Search for the cell housing the specified text and yield its [x, y] center coordinate. 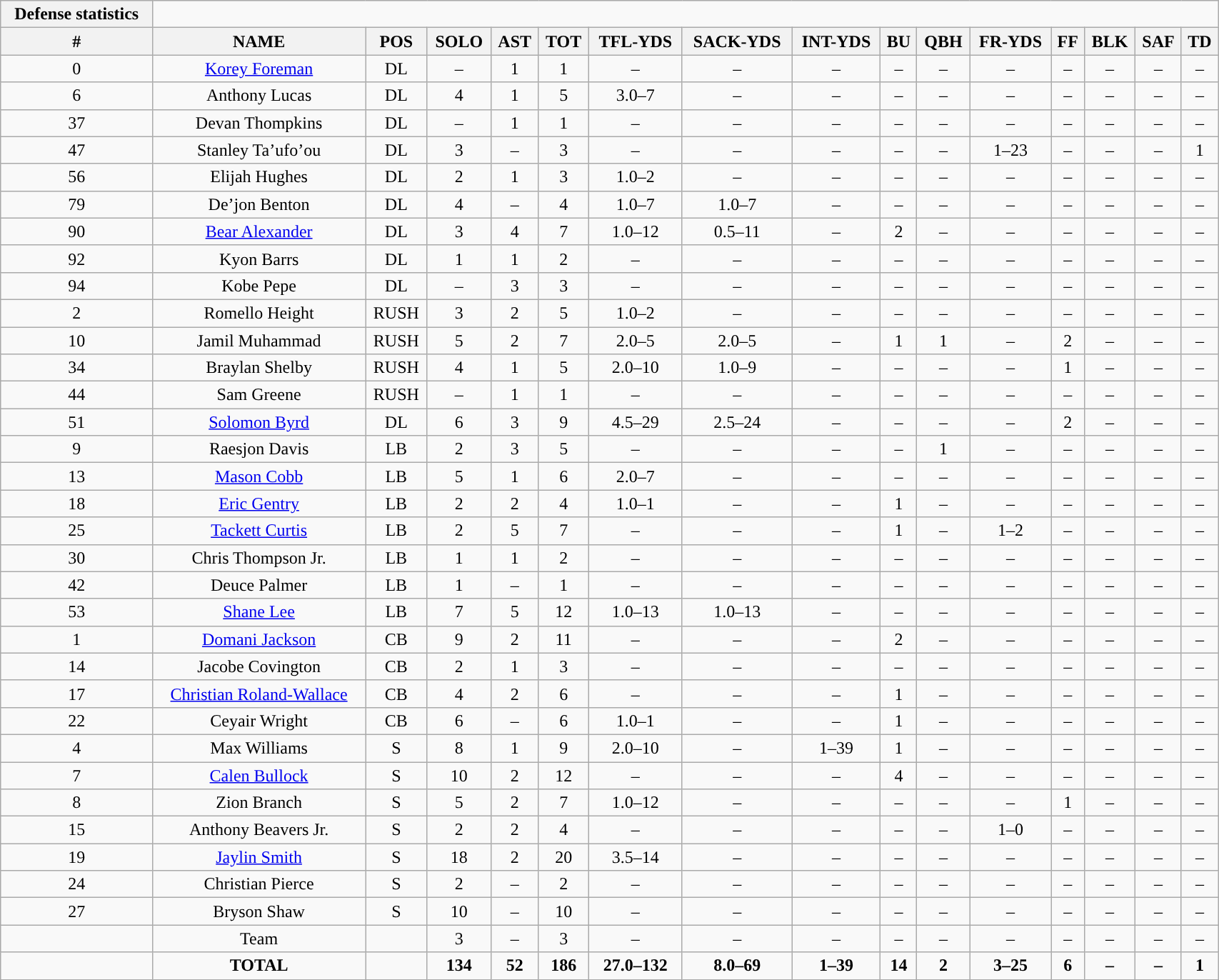
56 [77, 177]
15 [77, 830]
20 [564, 857]
SACK-YDS [737, 41]
0 [77, 69]
De’jon Benton [259, 204]
# [77, 41]
Jacobe Covington [259, 666]
25 [77, 531]
TOT [564, 41]
Team [259, 939]
Solomon Byrd [259, 422]
SAF [1158, 41]
Shane Lee [259, 612]
22 [77, 721]
47 [77, 150]
1–23 [1010, 150]
FF [1068, 41]
79 [77, 204]
Sam Greene [259, 395]
52 [514, 966]
Christian Roland-Wallace [259, 694]
INT-YDS [836, 41]
BU [898, 41]
Elijah Hughes [259, 177]
AST [514, 41]
Bryson Shaw [259, 911]
FR-YDS [1010, 41]
Kobe Pepe [259, 286]
53 [77, 612]
27 [77, 911]
Korey Foreman [259, 69]
Defense statistics [77, 14]
94 [77, 286]
51 [77, 422]
Braylan Shelby [259, 368]
TOTAL [259, 966]
Jamil Muhammad [259, 341]
1.0–9 [737, 368]
27.0–132 [636, 966]
Jaylin Smith [259, 857]
Zion Branch [259, 803]
Stanley Ta’ufo’ou [259, 150]
3.5–14 [636, 857]
24 [77, 884]
Max Williams [259, 748]
TD [1200, 41]
Christian Pierce [259, 884]
Chris Thompson Jr. [259, 558]
Mason Cobb [259, 476]
2.5–24 [737, 422]
Tackett Curtis [259, 531]
Domani Jackson [259, 639]
SOLO [458, 41]
42 [77, 585]
Deuce Palmer [259, 585]
Anthony Beavers Jr. [259, 830]
Kyon Barrs [259, 259]
POS [396, 41]
13 [77, 476]
37 [77, 123]
NAME [259, 41]
30 [77, 558]
BLK [1110, 41]
8.0–69 [737, 966]
Devan Thompkins [259, 123]
44 [77, 395]
17 [77, 694]
4.5–29 [636, 422]
2.0–7 [636, 476]
TFL-YDS [636, 41]
134 [458, 966]
Ceyair Wright [259, 721]
11 [564, 639]
Anthony Lucas [259, 96]
34 [77, 368]
Romello Height [259, 313]
186 [564, 966]
1–0 [1010, 830]
90 [77, 231]
3–25 [1010, 966]
Eric Gentry [259, 504]
QBH [943, 41]
19 [77, 857]
3.0–7 [636, 96]
Raesjon Davis [259, 449]
92 [77, 259]
Calen Bullock [259, 775]
0.5–11 [737, 231]
1–2 [1010, 531]
Bear Alexander [259, 231]
